Scan for the cell matching the given text and deliver its [x, y] coordinate at center. 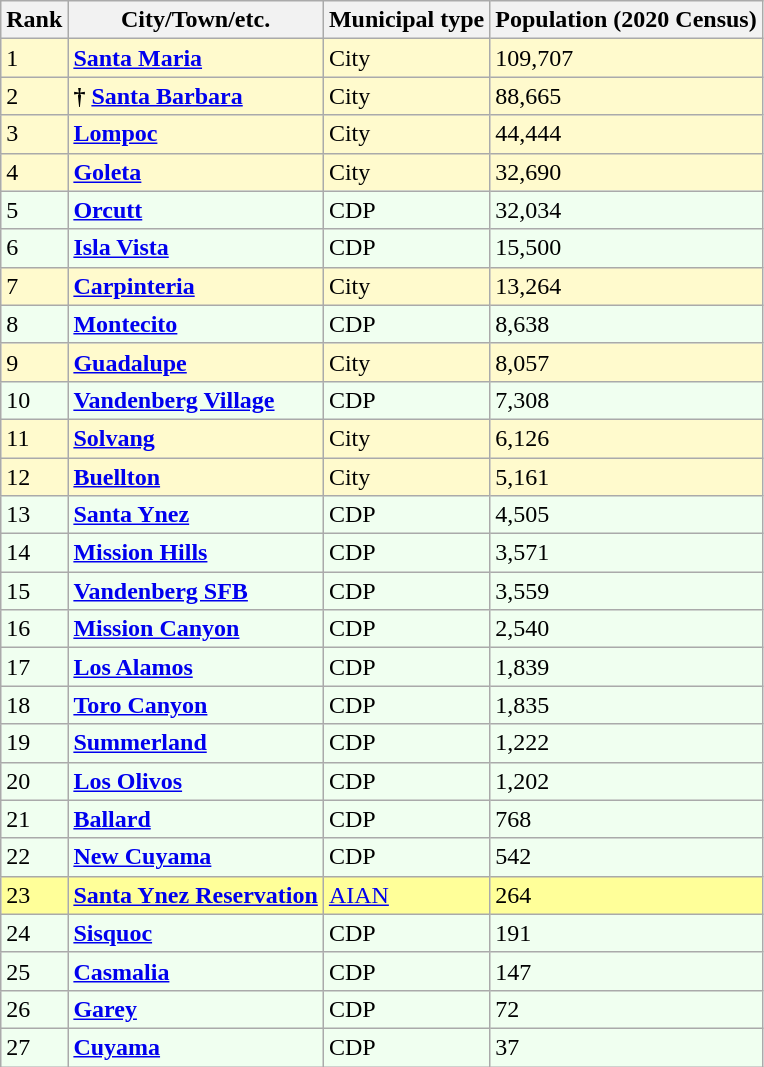
3,559 [626, 591]
11 [34, 438]
25 [34, 971]
Santa Maria [196, 58]
8,638 [626, 324]
Casmalia [196, 971]
88,665 [626, 96]
Rank [34, 20]
1,222 [626, 743]
6 [34, 248]
32,690 [626, 172]
New Cuyama [196, 857]
10 [34, 400]
Population (2020 Census) [626, 20]
542 [626, 857]
768 [626, 819]
7,308 [626, 400]
Solvang [196, 438]
AIAN [406, 895]
15 [34, 591]
20 [34, 781]
3,571 [626, 553]
9 [34, 362]
15,500 [626, 248]
1,202 [626, 781]
Cuyama [196, 1047]
Santa Ynez [196, 515]
147 [626, 971]
7 [34, 286]
Carpinteria [196, 286]
Montecito [196, 324]
12 [34, 477]
6,126 [626, 438]
Sisquoc [196, 933]
Municipal type [406, 20]
Buellton [196, 477]
4 [34, 172]
Garey [196, 1009]
Los Olivos [196, 781]
109,707 [626, 58]
1,839 [626, 667]
Lompoc [196, 134]
8,057 [626, 362]
1,835 [626, 705]
8 [34, 324]
Santa Ynez Reservation [196, 895]
18 [34, 705]
Guadalupe [196, 362]
22 [34, 857]
13,264 [626, 286]
191 [626, 933]
1 [34, 58]
Mission Canyon [196, 629]
264 [626, 895]
24 [34, 933]
City/Town/etc. [196, 20]
Vandenberg Village [196, 400]
Toro Canyon [196, 705]
Summerland [196, 743]
4,505 [626, 515]
5,161 [626, 477]
23 [34, 895]
44,444 [626, 134]
27 [34, 1047]
32,034 [626, 210]
Orcutt [196, 210]
Los Alamos [196, 667]
Mission Hills [196, 553]
72 [626, 1009]
37 [626, 1047]
14 [34, 553]
16 [34, 629]
2 [34, 96]
17 [34, 667]
2,540 [626, 629]
Goleta [196, 172]
19 [34, 743]
† Santa Barbara [196, 96]
5 [34, 210]
26 [34, 1009]
Ballard [196, 819]
21 [34, 819]
Vandenberg SFB [196, 591]
Isla Vista [196, 248]
3 [34, 134]
13 [34, 515]
